Output the (X, Y) coordinate of the center of the cell containing the given text.  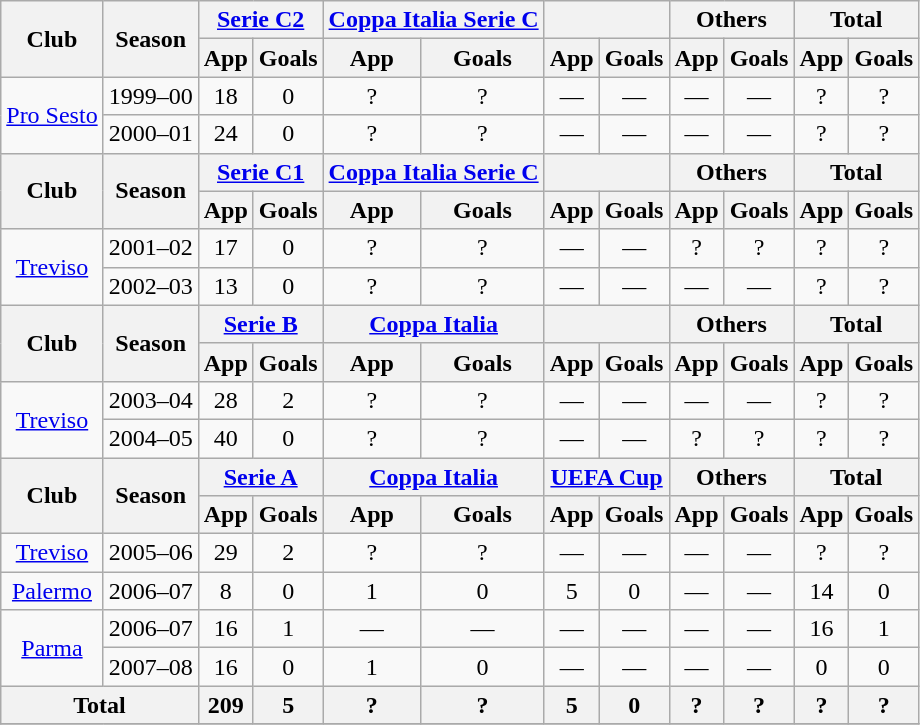
209 (226, 705)
Palermo (52, 591)
28 (226, 400)
Serie B (260, 324)
Serie C1 (260, 172)
UEFA Cup (606, 477)
2003–04 (150, 400)
Pro Sesto (52, 115)
40 (226, 438)
1999–00 (150, 96)
14 (822, 591)
8 (226, 591)
Serie A (260, 477)
2004–05 (150, 438)
Parma (52, 648)
18 (226, 96)
2005–06 (150, 553)
Serie C2 (260, 20)
2000–01 (150, 134)
2007–08 (150, 667)
13 (226, 286)
24 (226, 134)
29 (226, 553)
17 (226, 248)
2002–03 (150, 286)
2001–02 (150, 248)
